Detect which cell encompasses the target text, then output its [x, y] center coordinate. 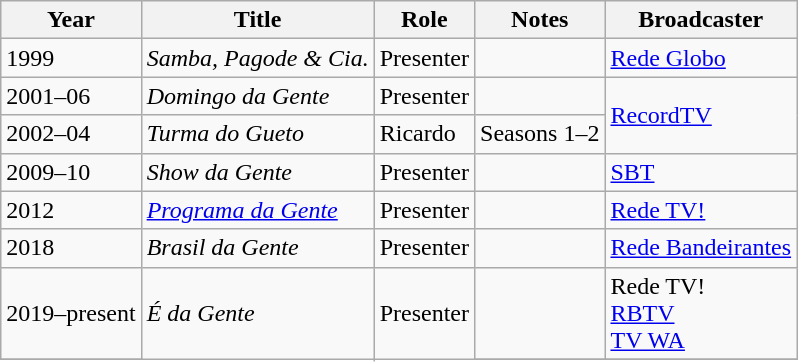
Turma do Gueto [258, 134]
2001–06 [71, 96]
Show da Gente [258, 172]
Year [71, 20]
Seasons 1–2 [540, 134]
2002–04 [71, 134]
Rede TV!RBTVTV WA [701, 313]
2019–present [71, 313]
Domingo da Gente [258, 96]
2012 [71, 210]
É da Gente [258, 313]
Rede Bandeirantes [701, 248]
Samba, Pagode & Cia. [258, 58]
Notes [540, 20]
SBT [701, 172]
Rede Globo [701, 58]
RecordTV [701, 115]
Programa da Gente [258, 210]
Brasil da Gente [258, 248]
Broadcaster [701, 20]
Title [258, 20]
2018 [71, 248]
Ricardo [424, 134]
1999 [71, 58]
2009–10 [71, 172]
Rede TV! [701, 210]
Role [424, 20]
